Locate the cell with the specified text and output its [x, y] center coordinate. 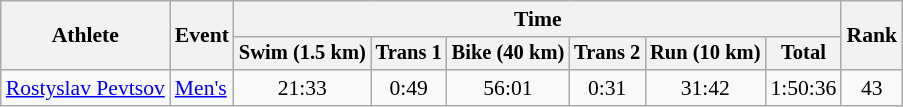
0:31 [607, 88]
Rank [872, 36]
Event [202, 36]
Swim (1.5 km) [302, 54]
Bike (40 km) [508, 54]
Trans 1 [409, 54]
Run (10 km) [705, 54]
Men's [202, 88]
Rostyslav Pevtsov [86, 88]
31:42 [705, 88]
1:50:36 [803, 88]
Total [803, 54]
Time [538, 19]
0:49 [409, 88]
21:33 [302, 88]
56:01 [508, 88]
Trans 2 [607, 54]
43 [872, 88]
Athlete [86, 36]
